Output the (X, Y) coordinate of the center of the cell containing the given text.  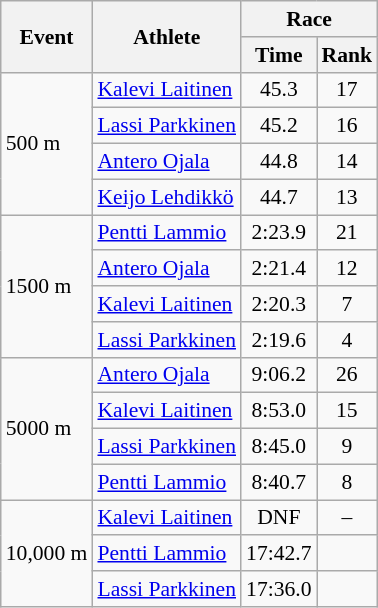
5000 m (47, 428)
Event (47, 36)
45.2 (278, 126)
– (348, 518)
9 (348, 447)
2:19.6 (278, 340)
26 (348, 375)
Race (309, 19)
DNF (278, 518)
8:45.0 (278, 447)
16 (348, 126)
44.7 (278, 197)
9:06.2 (278, 375)
8:53.0 (278, 411)
45.3 (278, 90)
17 (348, 90)
13 (348, 197)
8:40.7 (278, 482)
44.8 (278, 162)
12 (348, 269)
Keijo Lehdikkö (166, 197)
Time (278, 55)
1500 m (47, 286)
2:20.3 (278, 304)
17:42.7 (278, 554)
Rank (348, 55)
7 (348, 304)
17:36.0 (278, 589)
8 (348, 482)
Athlete (166, 36)
2:21.4 (278, 269)
2:23.9 (278, 233)
15 (348, 411)
4 (348, 340)
14 (348, 162)
21 (348, 233)
500 m (47, 143)
10,000 m (47, 554)
